Capture the cell that displays the provided text and extract its (x, y) central coordinate. 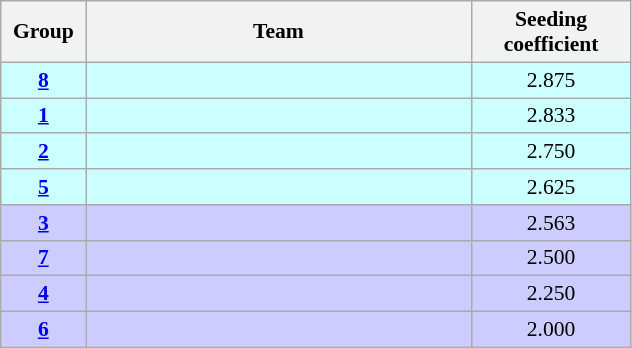
2.875 (551, 80)
3 (44, 223)
2.750 (551, 152)
2.500 (551, 258)
4 (44, 294)
6 (44, 330)
8 (44, 80)
5 (44, 187)
Group (44, 32)
7 (44, 258)
2.250 (551, 294)
2.000 (551, 330)
1 (44, 116)
2.563 (551, 223)
2 (44, 152)
Team (278, 32)
2.833 (551, 116)
Seeding coefficient (551, 32)
2.625 (551, 187)
